Return the (X, Y) coordinate for the center point of the cell that contains the specified text.  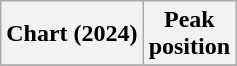
Chart (2024) (72, 34)
Peakposition (189, 34)
